Capture the cell that displays the provided text and extract its (x, y) central coordinate. 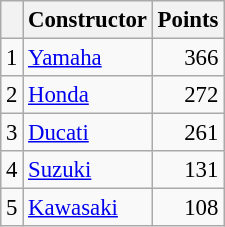
1 (12, 58)
Honda (88, 95)
Constructor (88, 20)
3 (12, 133)
Suzuki (88, 170)
4 (12, 170)
Yamaha (88, 58)
131 (188, 170)
Kawasaki (88, 208)
5 (12, 208)
272 (188, 95)
108 (188, 208)
2 (12, 95)
Points (188, 20)
366 (188, 58)
261 (188, 133)
Ducati (88, 133)
